Return the [X, Y] coordinate for the center point of the cell that contains the specified text.  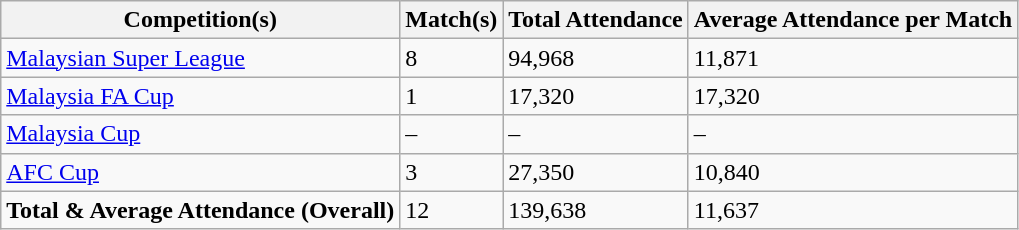
Malaysian Super League [200, 58]
3 [452, 172]
11,637 [852, 210]
Match(s) [452, 20]
10,840 [852, 172]
12 [452, 210]
Malaysia FA Cup [200, 96]
AFC Cup [200, 172]
Total Attendance [596, 20]
Total & Average Attendance (Overall) [200, 210]
11,871 [852, 58]
1 [452, 96]
27,350 [596, 172]
139,638 [596, 210]
Malaysia Cup [200, 134]
94,968 [596, 58]
Average Attendance per Match [852, 20]
Competition(s) [200, 20]
8 [452, 58]
